Extract the (x, y) coordinate from the center of the cell holding the provided text.  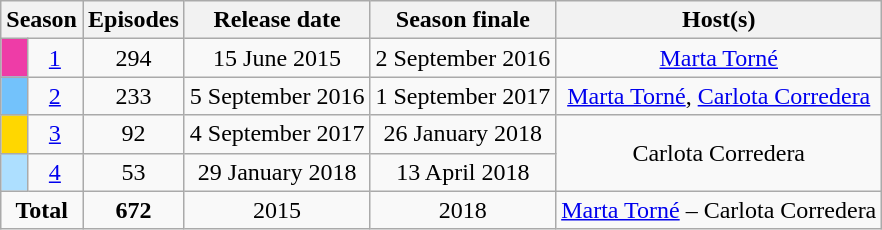
Marta Torné, Carlota Corredera (719, 96)
13 April 2018 (463, 172)
Marta Torné – Carlota Corredera (719, 210)
2 (54, 96)
3 (54, 134)
15 June 2015 (277, 58)
2018 (463, 210)
672 (133, 210)
4 (54, 172)
4 September 2017 (277, 134)
Episodes (133, 20)
Host(s) (719, 20)
2 September 2016 (463, 58)
Carlota Corredera (719, 153)
5 September 2016 (277, 96)
53 (133, 172)
233 (133, 96)
Season (42, 20)
Marta Torné (719, 58)
294 (133, 58)
92 (133, 134)
Season finale (463, 20)
2015 (277, 210)
26 January 2018 (463, 134)
1 (54, 58)
Release date (277, 20)
Total (42, 210)
1 September 2017 (463, 96)
29 January 2018 (277, 172)
